Output the [X, Y] coordinate of the center of the cell containing the given text.  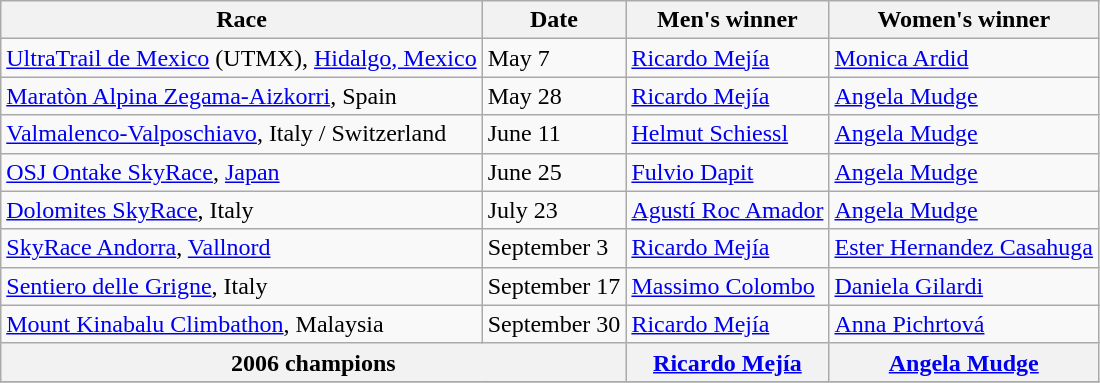
September 17 [554, 286]
Women's winner [964, 20]
Race [242, 20]
Anna Pichrtová [964, 324]
2006 champions [314, 362]
Date [554, 20]
Dolomites SkyRace, Italy [242, 210]
Men's winner [728, 20]
June 25 [554, 172]
Ester Hernandez Casahuga [964, 248]
May 28 [554, 96]
Daniela Gilardi [964, 286]
Fulvio Dapit [728, 172]
Maratòn Alpina Zegama-Aizkorri, Spain [242, 96]
SkyRace Andorra, Vallnord [242, 248]
September 30 [554, 324]
Valmalenco-Valposchiavo, Italy / Switzerland [242, 134]
September 3 [554, 248]
Monica Ardid [964, 58]
May 7 [554, 58]
July 23 [554, 210]
Helmut Schiessl [728, 134]
Massimo Colombo [728, 286]
June 11 [554, 134]
Agustí Roc Amador [728, 210]
OSJ Ontake SkyRace, Japan [242, 172]
Mount Kinabalu Climbathon, Malaysia [242, 324]
Sentiero delle Grigne, Italy [242, 286]
UltraTrail de Mexico (UTMX), Hidalgo, Mexico [242, 58]
